Search for the cell housing the specified text and yield its [X, Y] center coordinate. 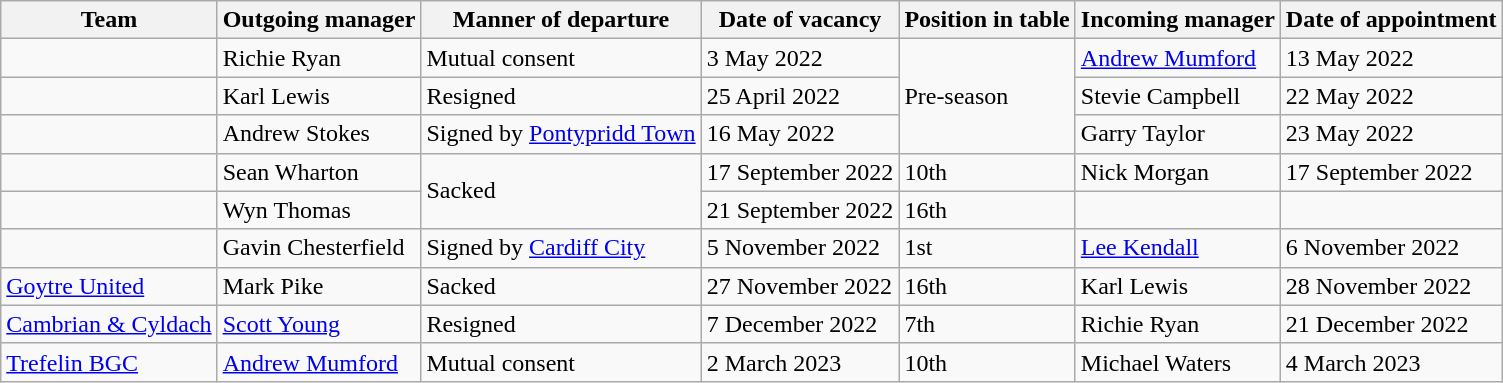
27 November 2022 [800, 286]
Nick Morgan [1178, 172]
7 December 2022 [800, 324]
16 May 2022 [800, 134]
Pre-season [987, 96]
22 May 2022 [1391, 96]
3 May 2022 [800, 58]
Goytre United [109, 286]
Gavin Chesterfield [319, 248]
Position in table [987, 20]
Team [109, 20]
Wyn Thomas [319, 210]
5 November 2022 [800, 248]
Stevie Campbell [1178, 96]
7th [987, 324]
Cambrian & Cyldach [109, 324]
Date of vacancy [800, 20]
Signed by Pontypridd Town [561, 134]
1st [987, 248]
6 November 2022 [1391, 248]
Outgoing manager [319, 20]
23 May 2022 [1391, 134]
Incoming manager [1178, 20]
Manner of departure [561, 20]
2 March 2023 [800, 362]
Andrew Stokes [319, 134]
Date of appointment [1391, 20]
25 April 2022 [800, 96]
Michael Waters [1178, 362]
28 November 2022 [1391, 286]
21 December 2022 [1391, 324]
Mark Pike [319, 286]
13 May 2022 [1391, 58]
Lee Kendall [1178, 248]
4 March 2023 [1391, 362]
Trefelin BGC [109, 362]
Scott Young [319, 324]
21 September 2022 [800, 210]
Garry Taylor [1178, 134]
Signed by Cardiff City [561, 248]
Sean Wharton [319, 172]
